Output the (X, Y) coordinate of the center of the cell containing the given text.  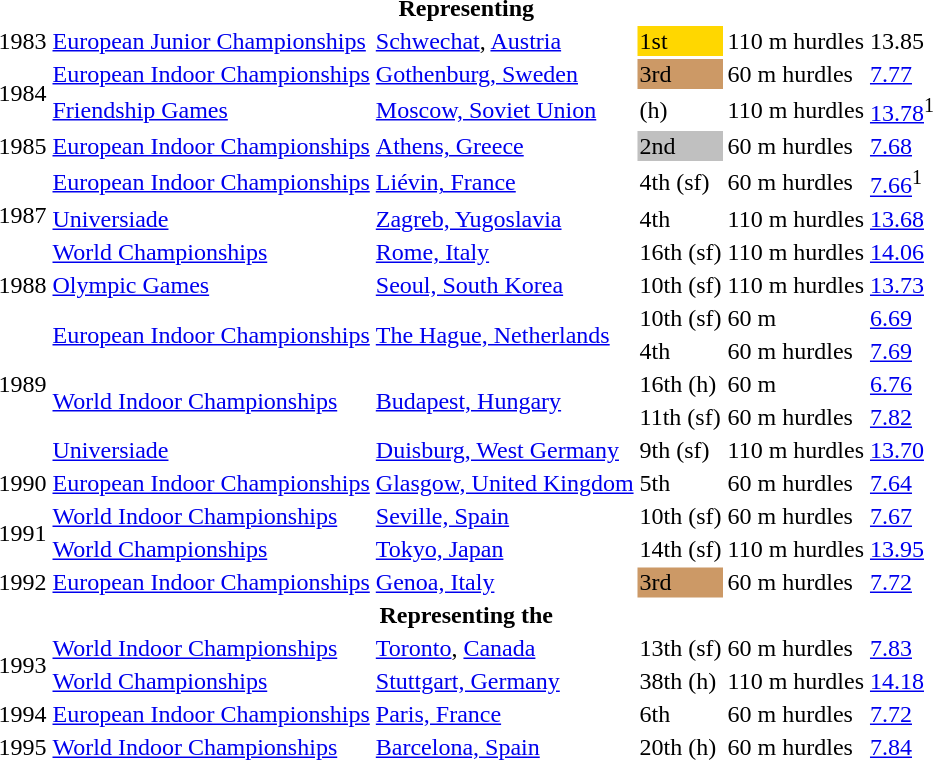
Olympic Games (211, 285)
Budapest, Hungary (504, 400)
Gothenburg, Sweden (504, 74)
(h) (680, 110)
4th (sf) (680, 182)
9th (sf) (680, 450)
European Junior Championships (211, 41)
The Hague, Netherlands (504, 334)
Seoul, South Korea (504, 285)
16th (sf) (680, 252)
1st (680, 41)
6th (680, 714)
Stuttgart, Germany (504, 681)
Paris, France (504, 714)
Liévin, France (504, 182)
Schwechat, Austria (504, 41)
Athens, Greece (504, 146)
11th (sf) (680, 417)
Duisburg, West Germany (504, 450)
5th (680, 483)
Glasgow, United Kingdom (504, 483)
Moscow, Soviet Union (504, 110)
13th (sf) (680, 648)
Toronto, Canada (504, 648)
Tokyo, Japan (504, 549)
Rome, Italy (504, 252)
16th (h) (680, 384)
Genoa, Italy (504, 582)
2nd (680, 146)
Seville, Spain (504, 516)
Zagreb, Yugoslavia (504, 219)
38th (h) (680, 681)
14th (sf) (680, 549)
Friendship Games (211, 110)
